Pinpoint the cell where the given text exists, returning its (x, y) midpoint coordinate. 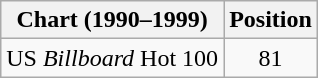
Chart (1990–1999) (112, 20)
Position (271, 20)
81 (271, 58)
US Billboard Hot 100 (112, 58)
